Identify which cell holds the provided text, then report its (x, y) central coordinate. 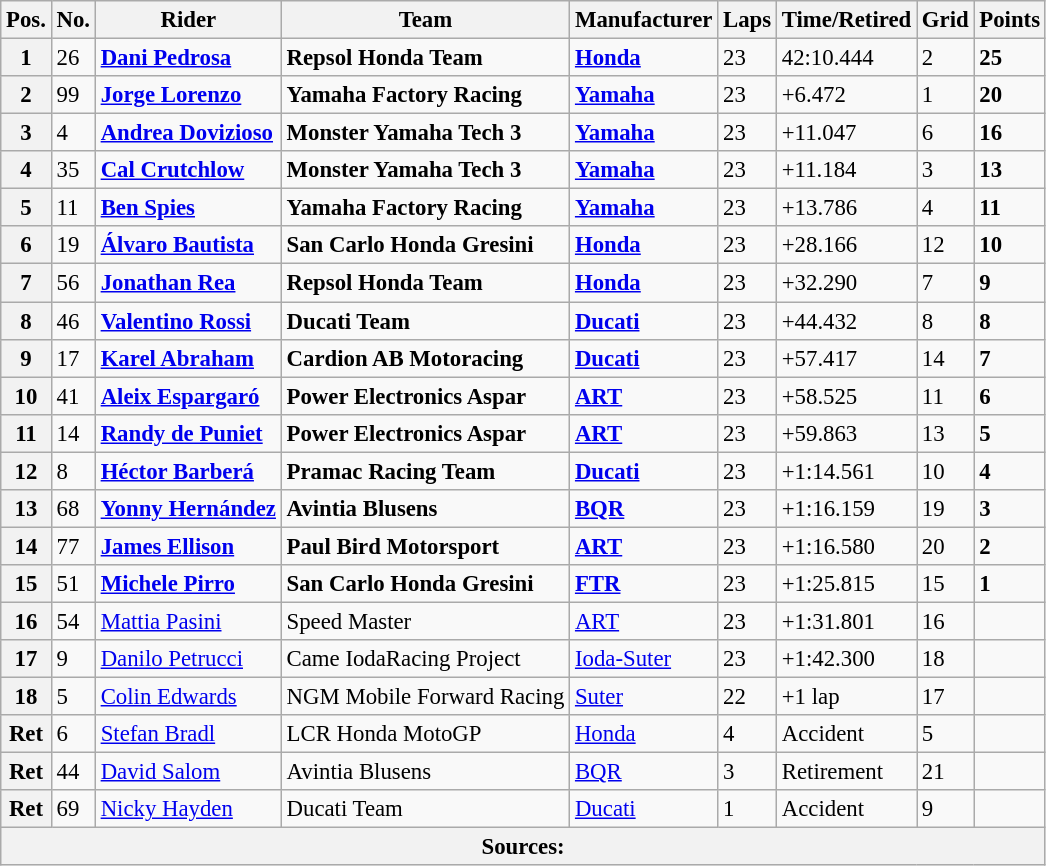
+57.417 (846, 358)
+28.166 (846, 245)
+1 lap (846, 697)
54 (73, 621)
99 (73, 95)
James Ellison (188, 546)
+58.525 (846, 396)
David Salom (188, 772)
+44.432 (846, 321)
Dani Pedrosa (188, 58)
Colin Edwards (188, 697)
35 (73, 170)
Danilo Petrucci (188, 659)
+11.184 (846, 170)
69 (73, 809)
+6.472 (846, 95)
+1:31.801 (846, 621)
26 (73, 58)
Yonny Hernández (188, 509)
+1:16.580 (846, 546)
Karel Abraham (188, 358)
+1:14.561 (846, 471)
46 (73, 321)
LCR Honda MotoGP (425, 734)
21 (946, 772)
Cardion AB Motoracing (425, 358)
42:10.444 (846, 58)
Randy de Puniet (188, 433)
Cal Crutchlow (188, 170)
Stefan Bradl (188, 734)
Álvaro Bautista (188, 245)
NGM Mobile Forward Racing (425, 697)
+32.290 (846, 283)
Suter (644, 697)
+59.863 (846, 433)
Team (425, 20)
Laps (748, 20)
Mattia Pasini (188, 621)
No. (73, 20)
Aleix Espargaró (188, 396)
Retirement (846, 772)
41 (73, 396)
Manufacturer (644, 20)
Paul Bird Motorsport (425, 546)
Grid (946, 20)
77 (73, 546)
25 (1010, 58)
Ioda-Suter (644, 659)
56 (73, 283)
Héctor Barberá (188, 471)
Came IodaRacing Project (425, 659)
Jorge Lorenzo (188, 95)
Time/Retired (846, 20)
+1:16.159 (846, 509)
Rider (188, 20)
Andrea Dovizioso (188, 133)
Pramac Racing Team (425, 471)
Points (1010, 20)
+1:25.815 (846, 584)
Nicky Hayden (188, 809)
44 (73, 772)
Pos. (26, 20)
+1:42.300 (846, 659)
68 (73, 509)
Speed Master (425, 621)
Sources: (524, 847)
FTR (644, 584)
Michele Pirro (188, 584)
Jonathan Rea (188, 283)
+11.047 (846, 133)
22 (748, 697)
Valentino Rossi (188, 321)
51 (73, 584)
+13.786 (846, 208)
Ben Spies (188, 208)
